Determine the [X, Y] coordinate at the center of the cell enclosing the given text.  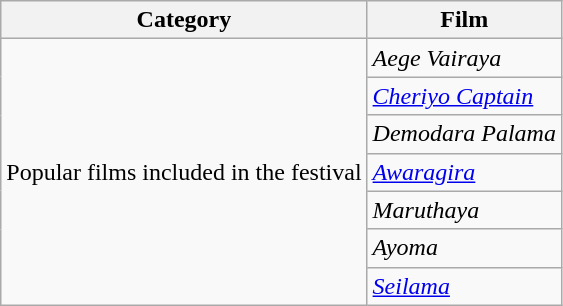
Cheriyo Captain [464, 96]
Ayoma [464, 248]
Demodara Palama [464, 134]
Awaragira [464, 172]
Film [464, 20]
Category [184, 20]
Seilama [464, 286]
Maruthaya [464, 210]
Popular films included in the festival [184, 172]
Aege Vairaya [464, 58]
